Locate the cell with the specified text and output its [X, Y] center coordinate. 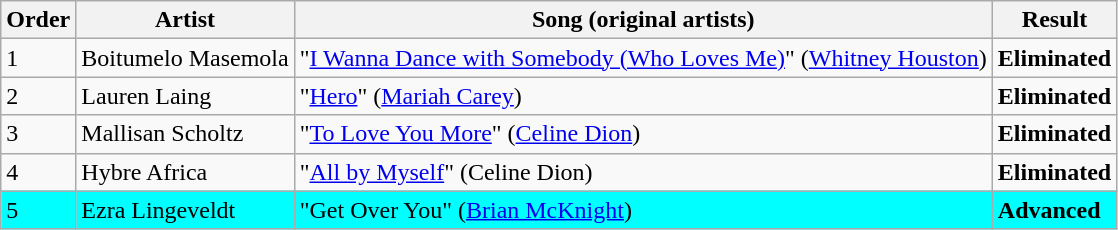
Ezra Lingeveldt [185, 210]
Order [38, 20]
3 [38, 134]
Mallisan Scholtz [185, 134]
4 [38, 172]
"All by Myself" (Celine Dion) [643, 172]
Song (original artists) [643, 20]
Advanced [1054, 210]
Lauren Laing [185, 96]
1 [38, 58]
Artist [185, 20]
"To Love You More" (Celine Dion) [643, 134]
2 [38, 96]
"Get Over You" (Brian McKnight) [643, 210]
5 [38, 210]
Hybre Africa [185, 172]
"I Wanna Dance with Somebody (Who Loves Me)" (Whitney Houston) [643, 58]
Boitumelo Masemola [185, 58]
"Hero" (Mariah Carey) [643, 96]
Result [1054, 20]
